Provide the (X, Y) coordinate of the cell's center where the given text is located.  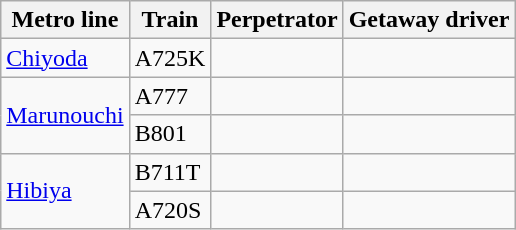
Marunouchi (65, 115)
Perpetrator (277, 20)
A777 (170, 96)
A720S (170, 210)
Hibiya (65, 191)
B711T (170, 172)
Metro line (65, 20)
Getaway driver (429, 20)
Train (170, 20)
B801 (170, 134)
A725K (170, 58)
Chiyoda (65, 58)
